Extract the [X, Y] coordinate from the center of the cell holding the provided text.  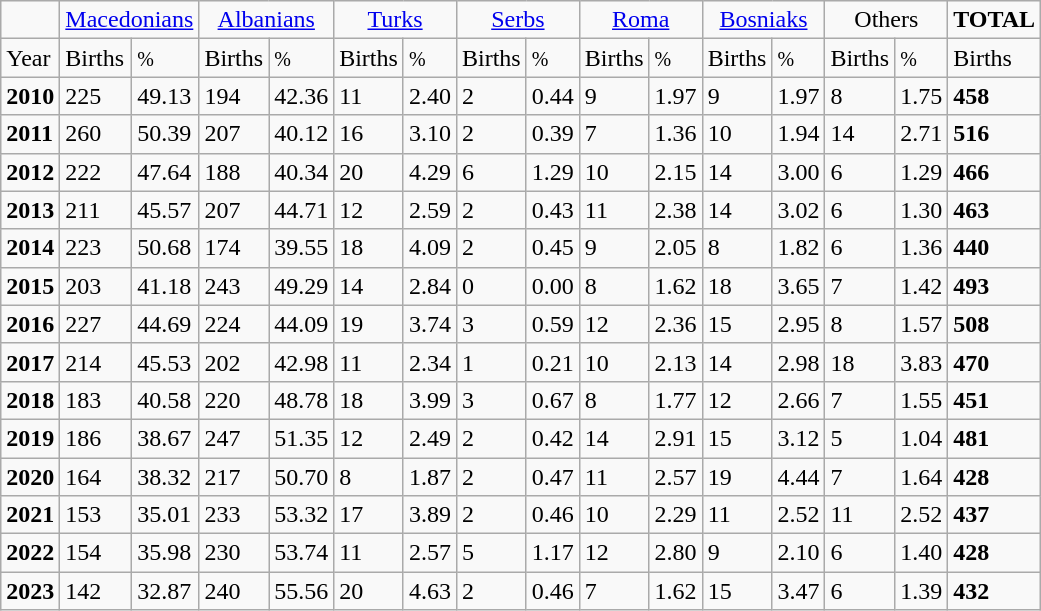
1.04 [922, 438]
0 [491, 286]
2016 [30, 324]
Roma [640, 20]
0.67 [552, 400]
2.38 [676, 210]
1.75 [922, 96]
247 [234, 438]
224 [234, 324]
2.84 [430, 286]
0.45 [552, 248]
203 [96, 286]
40.12 [302, 134]
1.87 [430, 477]
2.71 [922, 134]
233 [234, 515]
2.49 [430, 438]
194 [234, 96]
42.98 [302, 362]
3.00 [798, 172]
32.87 [166, 591]
4.44 [798, 477]
240 [234, 591]
1.17 [552, 553]
0.39 [552, 134]
2.80 [676, 553]
470 [994, 362]
1.42 [922, 286]
217 [234, 477]
493 [994, 286]
41.18 [166, 286]
53.32 [302, 515]
45.57 [166, 210]
2.13 [676, 362]
516 [994, 134]
451 [994, 400]
0.00 [552, 286]
2020 [30, 477]
38.32 [166, 477]
220 [234, 400]
2.15 [676, 172]
188 [234, 172]
17 [369, 515]
53.74 [302, 553]
227 [96, 324]
3.47 [798, 591]
51.35 [302, 438]
2.40 [430, 96]
458 [994, 96]
50.39 [166, 134]
1.39 [922, 591]
0.59 [552, 324]
437 [994, 515]
1.55 [922, 400]
2014 [30, 248]
466 [994, 172]
Macedonians [130, 20]
35.01 [166, 515]
432 [994, 591]
2.34 [430, 362]
55.56 [302, 591]
48.78 [302, 400]
2012 [30, 172]
3.89 [430, 515]
49.29 [302, 286]
3.99 [430, 400]
0.43 [552, 210]
2.91 [676, 438]
0.47 [552, 477]
202 [234, 362]
Albanians [266, 20]
2013 [30, 210]
3.02 [798, 210]
39.55 [302, 248]
214 [96, 362]
4.29 [430, 172]
49.13 [166, 96]
243 [234, 286]
3.74 [430, 324]
211 [96, 210]
42.36 [302, 96]
2018 [30, 400]
440 [994, 248]
Serbs [518, 20]
2.29 [676, 515]
2.66 [798, 400]
40.58 [166, 400]
230 [234, 553]
1.82 [798, 248]
2023 [30, 591]
16 [369, 134]
4.09 [430, 248]
186 [96, 438]
1.57 [922, 324]
47.64 [166, 172]
1.77 [676, 400]
3.65 [798, 286]
50.68 [166, 248]
222 [96, 172]
Others [886, 20]
174 [234, 248]
2019 [30, 438]
3.83 [922, 362]
1.64 [922, 477]
154 [96, 553]
3.12 [798, 438]
142 [96, 591]
1.30 [922, 210]
50.70 [302, 477]
3.10 [430, 134]
225 [96, 96]
1.40 [922, 553]
2.95 [798, 324]
2011 [30, 134]
2010 [30, 96]
2015 [30, 286]
2.10 [798, 553]
35.98 [166, 553]
2.05 [676, 248]
463 [994, 210]
44.09 [302, 324]
260 [96, 134]
1.94 [798, 134]
2.36 [676, 324]
44.69 [166, 324]
40.34 [302, 172]
38.67 [166, 438]
0.21 [552, 362]
2021 [30, 515]
2.59 [430, 210]
4.63 [430, 591]
1 [491, 362]
45.53 [166, 362]
223 [96, 248]
2022 [30, 553]
2017 [30, 362]
481 [994, 438]
153 [96, 515]
2.98 [798, 362]
44.71 [302, 210]
Turks [396, 20]
0.42 [552, 438]
Year [30, 58]
TOTAL [994, 20]
Bosniaks [764, 20]
0.44 [552, 96]
164 [96, 477]
183 [96, 400]
508 [994, 324]
